Capture the cell that displays the provided text and extract its (x, y) central coordinate. 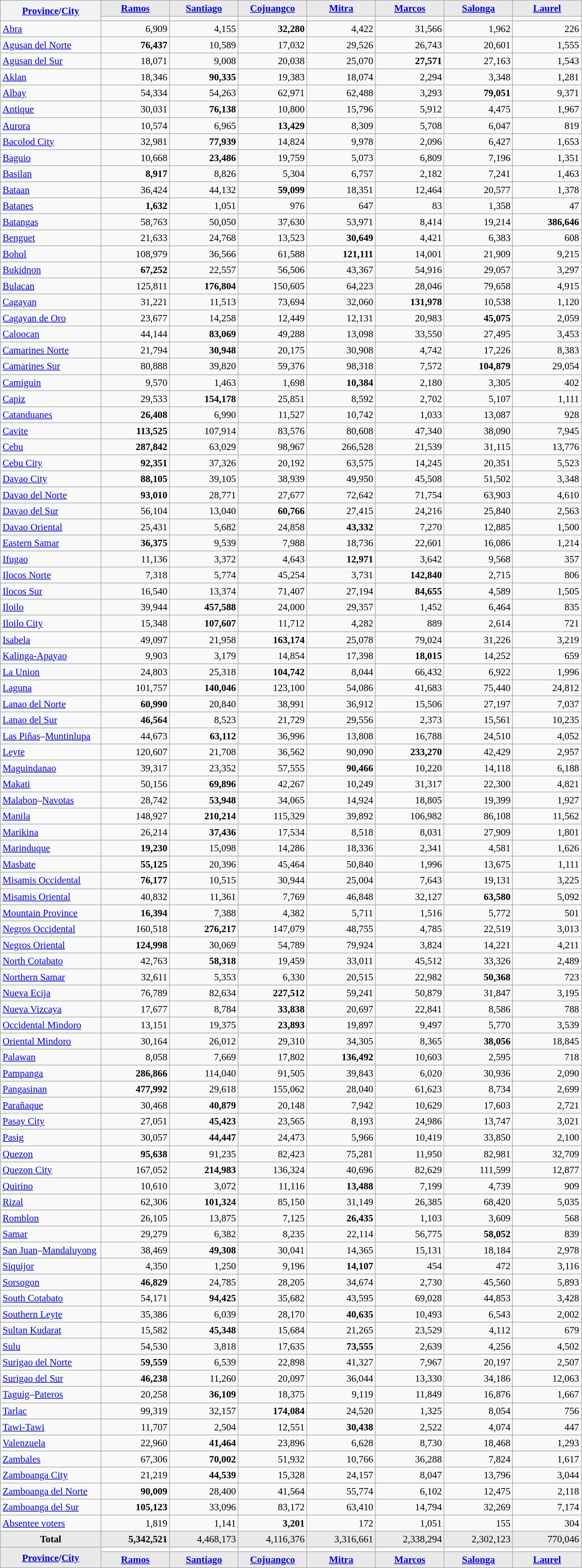
86,108 (479, 816)
24,510 (479, 736)
19,399 (479, 800)
4,589 (479, 591)
45,075 (479, 318)
7,945 (547, 431)
21,708 (204, 752)
2,507 (547, 1362)
25,318 (204, 672)
3,293 (410, 94)
33,838 (273, 1009)
12,464 (410, 190)
Las Piñas–Muntinlupa (51, 736)
3,539 (547, 1025)
84,655 (410, 591)
5,523 (547, 463)
9,215 (547, 254)
104,879 (479, 367)
233,270 (410, 752)
1,632 (135, 206)
101,324 (204, 1202)
31,566 (410, 29)
Davao City (51, 479)
12,877 (547, 1170)
69,896 (204, 784)
Zamboanga City (51, 1475)
Zamboanga del Norte (51, 1491)
1,626 (547, 848)
44,132 (204, 190)
2,715 (479, 575)
3,179 (204, 656)
111,599 (479, 1170)
South Cotabato (51, 1298)
40,879 (204, 1106)
63,903 (479, 495)
2,100 (547, 1138)
30,031 (135, 109)
7,388 (204, 913)
10,610 (135, 1186)
30,069 (204, 945)
Nueva Ecija (51, 993)
69,028 (410, 1298)
163,174 (273, 640)
28,205 (273, 1282)
54,789 (273, 945)
Bohol (51, 254)
59,099 (273, 190)
13,523 (273, 238)
Negros Oriental (51, 945)
18,074 (341, 77)
12,971 (341, 559)
Pasig (51, 1138)
Antique (51, 109)
26,385 (410, 1202)
501 (547, 913)
1,293 (547, 1443)
54,334 (135, 94)
7,270 (410, 527)
Quirino (51, 1186)
88,105 (135, 479)
30,438 (341, 1427)
3,824 (410, 945)
55,125 (135, 865)
7,125 (273, 1218)
76,437 (135, 45)
19,375 (204, 1025)
91,235 (204, 1154)
6,628 (341, 1443)
31,317 (410, 784)
Cebu (51, 447)
9,371 (547, 94)
5,092 (547, 897)
19,897 (341, 1025)
928 (547, 415)
68,420 (479, 1202)
756 (547, 1411)
82,981 (479, 1154)
3,225 (547, 881)
76,789 (135, 993)
20,258 (135, 1395)
718 (547, 1057)
11,116 (273, 1186)
6,909 (135, 29)
6,102 (410, 1491)
447 (547, 1427)
Valenzuela (51, 1443)
13,488 (341, 1186)
7,967 (410, 1362)
75,440 (479, 688)
54,086 (341, 688)
47,340 (410, 431)
5,772 (479, 913)
55,774 (341, 1491)
155,062 (273, 1089)
11,950 (410, 1154)
39,892 (341, 816)
304 (547, 1523)
9,539 (204, 543)
3,021 (547, 1122)
36,562 (273, 752)
23,352 (204, 768)
Abra (51, 29)
Misamis Oriental (51, 897)
4,502 (547, 1347)
9,570 (135, 382)
25,004 (341, 881)
1,617 (547, 1459)
7,174 (547, 1507)
20,038 (273, 61)
23,677 (135, 318)
28,742 (135, 800)
4,821 (547, 784)
20,515 (341, 977)
6,047 (479, 126)
27,677 (273, 495)
568 (547, 1218)
43,367 (341, 270)
53,971 (341, 222)
2,614 (479, 624)
54,916 (410, 270)
9,119 (341, 1395)
1,653 (547, 141)
35,386 (135, 1315)
Surigao del Norte (51, 1362)
82,634 (204, 993)
Benguet (51, 238)
14,924 (341, 800)
14,258 (204, 318)
32,709 (547, 1154)
Ilocos Norte (51, 575)
11,527 (273, 415)
56,775 (410, 1234)
13,040 (204, 511)
2,730 (410, 1282)
Agusan del Norte (51, 45)
Cebu City (51, 463)
45,254 (273, 575)
Camarines Sur (51, 367)
10,589 (204, 45)
909 (547, 1186)
226 (547, 29)
4,116,376 (273, 1539)
Lanao del Norte (51, 704)
32,060 (341, 302)
49,950 (341, 479)
4,742 (410, 350)
15,098 (204, 848)
28,170 (273, 1315)
59,376 (273, 367)
454 (410, 1266)
Mountain Province (51, 913)
21,794 (135, 350)
32,280 (273, 29)
131,978 (410, 302)
210,214 (204, 816)
214,983 (204, 1170)
56,104 (135, 511)
124,998 (135, 945)
98,318 (341, 367)
10,384 (341, 382)
18,015 (410, 656)
3,305 (479, 382)
108,979 (135, 254)
113,525 (135, 431)
11,712 (273, 624)
98,967 (273, 447)
123,100 (273, 688)
44,447 (204, 1138)
4,475 (479, 109)
15,684 (273, 1330)
835 (547, 607)
24,157 (341, 1475)
Samar (51, 1234)
172 (341, 1523)
5,682 (204, 527)
23,486 (204, 158)
2,118 (547, 1491)
57,555 (273, 768)
46,848 (341, 897)
5,893 (547, 1282)
36,109 (204, 1395)
4,256 (479, 1347)
14,107 (341, 1266)
16,086 (479, 543)
22,841 (410, 1009)
107,914 (204, 431)
11,562 (547, 816)
32,269 (479, 1507)
24,216 (410, 511)
7,037 (547, 704)
15,796 (341, 109)
16,394 (135, 913)
18,375 (273, 1395)
1,351 (547, 158)
6,188 (547, 768)
24,000 (273, 607)
18,346 (135, 77)
Zamboanga del Sur (51, 1507)
29,279 (135, 1234)
51,932 (273, 1459)
37,436 (204, 833)
58,318 (204, 961)
8,054 (479, 1411)
Capiz (51, 399)
7,988 (273, 543)
10,249 (341, 784)
8,518 (341, 833)
45,423 (204, 1122)
15,582 (135, 1330)
8,592 (341, 399)
Rizal (51, 1202)
26,012 (204, 1041)
457,588 (204, 607)
28,771 (204, 495)
8,235 (273, 1234)
45,512 (410, 961)
Quezon City (51, 1170)
4,915 (547, 286)
30,041 (273, 1250)
29,618 (204, 1089)
50,879 (410, 993)
24,812 (547, 688)
14,794 (410, 1507)
8,365 (410, 1041)
Pampanga (51, 1074)
40,696 (341, 1170)
31,149 (341, 1202)
4,421 (410, 238)
21,265 (341, 1330)
8,826 (204, 174)
28,400 (204, 1491)
15,348 (135, 624)
1,801 (547, 833)
6,330 (273, 977)
27,571 (410, 61)
29,556 (341, 720)
39,843 (341, 1074)
176,804 (204, 286)
Cavite (51, 431)
142,840 (410, 575)
679 (547, 1330)
4,350 (135, 1266)
29,526 (341, 45)
5,708 (410, 126)
7,241 (479, 174)
45,560 (479, 1282)
9,903 (135, 656)
18,845 (547, 1041)
54,263 (204, 94)
1,967 (547, 109)
30,948 (204, 350)
40,832 (135, 897)
30,649 (341, 238)
8,414 (410, 222)
61,588 (273, 254)
13,087 (479, 415)
1,214 (547, 543)
24,473 (273, 1138)
Maguindanao (51, 768)
22,114 (341, 1234)
8,058 (135, 1057)
59,559 (135, 1362)
1,033 (410, 415)
13,747 (479, 1122)
37,630 (273, 222)
136,492 (341, 1057)
287,842 (135, 447)
8,586 (479, 1009)
Palawan (51, 1057)
32,611 (135, 977)
105,123 (135, 1507)
7,643 (410, 881)
30,057 (135, 1138)
819 (547, 126)
24,785 (204, 1282)
La Union (51, 672)
9,008 (204, 61)
67,252 (135, 270)
92,351 (135, 463)
Northern Samar (51, 977)
27,415 (341, 511)
12,131 (341, 318)
33,326 (479, 961)
2,090 (547, 1074)
10,515 (204, 881)
114,040 (204, 1074)
Agusan del Sur (51, 61)
63,580 (479, 897)
1,358 (479, 206)
Isabela (51, 640)
4,785 (410, 929)
Cagayan (51, 302)
7,196 (479, 158)
32,157 (204, 1411)
11,136 (135, 559)
1,120 (547, 302)
14,365 (341, 1250)
9,196 (273, 1266)
839 (547, 1234)
5,912 (410, 109)
14,252 (479, 656)
976 (273, 206)
24,986 (410, 1122)
1,250 (204, 1266)
Negros Occidental (51, 929)
4,074 (479, 1427)
19,759 (273, 158)
5,342,521 (135, 1539)
Total (51, 1539)
5,774 (204, 575)
Nueva Vizcaya (51, 1009)
31,226 (479, 640)
62,971 (273, 94)
67,306 (135, 1459)
29,057 (479, 270)
44,144 (135, 334)
5,711 (341, 913)
28,046 (410, 286)
22,519 (479, 929)
73,694 (273, 302)
18,468 (479, 1443)
472 (479, 1266)
79,024 (410, 640)
14,245 (410, 463)
90,090 (341, 752)
2,699 (547, 1089)
1,543 (547, 61)
20,983 (410, 318)
38,469 (135, 1250)
14,286 (273, 848)
1,555 (547, 45)
7,824 (479, 1459)
Pangasinan (51, 1089)
62,488 (341, 94)
17,534 (273, 833)
13,675 (479, 865)
23,529 (410, 1330)
10,220 (410, 768)
14,824 (273, 141)
58,052 (479, 1234)
Oriental Mindoro (51, 1041)
1,962 (479, 29)
Camarines Norte (51, 350)
30,164 (135, 1041)
Ifugao (51, 559)
33,850 (479, 1138)
26,743 (410, 45)
54,530 (135, 1347)
15,561 (479, 720)
1,141 (204, 1523)
94,425 (204, 1298)
Eastern Samar (51, 543)
3,013 (547, 929)
2,721 (547, 1106)
41,564 (273, 1491)
4,382 (273, 913)
6,382 (204, 1234)
4,468,173 (204, 1539)
70,002 (204, 1459)
Absentee voters (51, 1523)
2,978 (547, 1250)
12,885 (479, 527)
26,105 (135, 1218)
9,978 (341, 141)
Caloocan (51, 334)
13,796 (479, 1475)
160,518 (135, 929)
Sorsogon (51, 1282)
3,044 (547, 1475)
51,502 (479, 479)
11,513 (204, 302)
41,464 (204, 1443)
1,819 (135, 1523)
140,046 (204, 688)
Misamis Occidental (51, 881)
44,673 (135, 736)
155 (479, 1523)
49,288 (273, 334)
770,046 (547, 1539)
5,073 (341, 158)
71,754 (410, 495)
82,423 (273, 1154)
11,707 (135, 1427)
25,070 (341, 61)
18,071 (135, 61)
10,629 (410, 1106)
2,341 (410, 848)
Tawi-Tawi (51, 1427)
Bulacan (51, 286)
2,294 (410, 77)
25,840 (479, 511)
58,763 (135, 222)
227,512 (273, 993)
31,221 (135, 302)
27,051 (135, 1122)
63,112 (204, 736)
20,577 (479, 190)
Iloilo (51, 607)
75,281 (341, 1154)
136,324 (273, 1170)
1,927 (547, 800)
17,677 (135, 1009)
9,497 (410, 1025)
15,131 (410, 1250)
7,669 (204, 1057)
21,909 (479, 254)
44,539 (204, 1475)
26,435 (341, 1218)
18,805 (410, 800)
46,238 (135, 1379)
4,643 (273, 559)
3,642 (410, 559)
83,172 (273, 1507)
266,528 (341, 447)
Manila (51, 816)
10,668 (135, 158)
31,115 (479, 447)
32,981 (135, 141)
19,230 (135, 848)
2,957 (547, 752)
13,374 (204, 591)
90,009 (135, 1491)
6,543 (479, 1315)
8,734 (479, 1089)
37,326 (204, 463)
7,942 (341, 1106)
79,658 (479, 286)
5,770 (479, 1025)
104,742 (273, 672)
25,431 (135, 527)
49,308 (204, 1250)
13,151 (135, 1025)
22,601 (410, 543)
50,156 (135, 784)
14,118 (479, 768)
13,776 (547, 447)
95,638 (135, 1154)
63,575 (341, 463)
Quezon (51, 1154)
18,736 (341, 543)
56,506 (273, 270)
34,186 (479, 1379)
477,992 (135, 1089)
Zambales (51, 1459)
Malabon–Navotas (51, 800)
3,731 (341, 575)
Bukidnon (51, 270)
3,609 (479, 1218)
148,927 (135, 816)
20,175 (273, 350)
647 (341, 206)
22,960 (135, 1443)
2,563 (547, 511)
66,432 (410, 672)
Camiguin (51, 382)
60,766 (273, 511)
41,683 (410, 688)
889 (410, 624)
77,939 (204, 141)
723 (547, 977)
121,111 (341, 254)
150,605 (273, 286)
3,372 (204, 559)
36,566 (204, 254)
19,459 (273, 961)
10,419 (410, 1138)
Davao del Norte (51, 495)
26,214 (135, 833)
Bataan (51, 190)
63,029 (204, 447)
35,682 (273, 1298)
71,407 (273, 591)
2,373 (410, 720)
76,177 (135, 881)
39,105 (204, 479)
1,516 (410, 913)
23,896 (273, 1443)
659 (547, 656)
1,505 (547, 591)
4,739 (479, 1186)
42,267 (273, 784)
3,116 (547, 1266)
Sultan Kudarat (51, 1330)
1,281 (547, 77)
3,428 (547, 1298)
Albay (51, 94)
10,603 (410, 1057)
36,044 (341, 1379)
Baguio (51, 158)
21,958 (204, 640)
Surigao del Sur (51, 1379)
1,667 (547, 1395)
27,909 (479, 833)
39,944 (135, 607)
286,866 (135, 1074)
18,184 (479, 1250)
33,096 (204, 1507)
2,504 (204, 1427)
18,336 (341, 848)
29,533 (135, 399)
21,633 (135, 238)
19,131 (479, 881)
42,763 (135, 961)
4,052 (547, 736)
20,840 (204, 704)
9,568 (479, 559)
91,505 (273, 1074)
30,944 (273, 881)
386,646 (547, 222)
608 (547, 238)
8,193 (341, 1122)
14,854 (273, 656)
50,050 (204, 222)
36,996 (273, 736)
Leyte (51, 752)
4,581 (479, 848)
15,328 (273, 1475)
83,576 (273, 431)
20,192 (273, 463)
1,452 (410, 607)
Cagayan de Oro (51, 318)
54,171 (135, 1298)
174,084 (273, 1411)
13,875 (204, 1218)
15,506 (410, 704)
6,383 (479, 238)
80,608 (341, 431)
21,219 (135, 1475)
2,702 (410, 399)
2,096 (410, 141)
7,318 (135, 575)
53,948 (204, 800)
4,155 (204, 29)
16,876 (479, 1395)
22,898 (273, 1362)
Batangas (51, 222)
Sulu (51, 1347)
3,219 (547, 640)
34,305 (341, 1041)
13,429 (273, 126)
50,840 (341, 865)
29,310 (273, 1041)
Marikina (51, 833)
8,309 (341, 126)
120,607 (135, 752)
29,357 (341, 607)
20,097 (273, 1379)
30,908 (341, 350)
27,197 (479, 704)
45,464 (273, 865)
6,809 (410, 158)
90,466 (341, 768)
5,107 (479, 399)
24,803 (135, 672)
10,574 (135, 126)
5,966 (341, 1138)
14,001 (410, 254)
7,769 (273, 897)
2,182 (410, 174)
1,500 (547, 527)
10,766 (341, 1459)
27,163 (479, 61)
83,069 (204, 334)
8,031 (410, 833)
6,020 (410, 1074)
10,742 (341, 415)
3,818 (204, 1347)
27,495 (479, 334)
12,475 (479, 1491)
4,211 (547, 945)
60,990 (135, 704)
19,214 (479, 222)
7,572 (410, 367)
24,858 (273, 527)
61,623 (410, 1089)
Davao Oriental (51, 527)
Ilocos Sur (51, 591)
99,319 (135, 1411)
21,539 (410, 447)
22,982 (410, 977)
7,199 (410, 1186)
Makati (51, 784)
125,811 (135, 286)
49,097 (135, 640)
Aklan (51, 77)
3,201 (273, 1523)
36,912 (341, 704)
17,226 (479, 350)
30,936 (479, 1074)
10,538 (479, 302)
North Cotabato (51, 961)
8,383 (547, 350)
5,035 (547, 1202)
14,221 (479, 945)
167,052 (135, 1170)
3,297 (547, 270)
Kalinga-Apayao (51, 656)
2,338,294 (410, 1539)
24,520 (341, 1411)
45,508 (410, 479)
4,282 (341, 624)
402 (547, 382)
147,079 (273, 929)
3,316,661 (341, 1539)
Parañaque (51, 1106)
28,040 (341, 1089)
26,408 (135, 415)
33,011 (341, 961)
39,820 (204, 367)
31,847 (479, 993)
47 (547, 206)
11,361 (204, 897)
22,557 (204, 270)
6,965 (204, 126)
34,674 (341, 1282)
46,829 (135, 1282)
80,888 (135, 367)
83 (410, 206)
Basilan (51, 174)
2,639 (410, 1347)
788 (547, 1009)
6,757 (341, 174)
17,603 (479, 1106)
2,002 (547, 1315)
806 (547, 575)
107,607 (204, 624)
154,178 (204, 399)
27,194 (341, 591)
34,065 (273, 800)
29,054 (547, 367)
85,150 (273, 1202)
1,103 (410, 1218)
357 (547, 559)
4,610 (547, 495)
Taguig–Pateros (51, 1395)
Catanduanes (51, 415)
41,327 (341, 1362)
6,539 (204, 1362)
73,555 (341, 1347)
24,768 (204, 238)
3,195 (547, 993)
39,317 (135, 768)
Laguna (51, 688)
San Juan–Mandaluyong (51, 1250)
1,378 (547, 190)
8,523 (204, 720)
1,325 (410, 1411)
5,304 (273, 174)
64,223 (341, 286)
6,464 (479, 607)
Marinduque (51, 848)
20,197 (479, 1362)
43,595 (341, 1298)
45,348 (204, 1330)
13,808 (341, 736)
Davao del Sur (51, 511)
3,453 (547, 334)
16,788 (410, 736)
10,235 (547, 720)
25,851 (273, 399)
17,398 (341, 656)
79,051 (479, 94)
115,329 (273, 816)
3,072 (204, 1186)
8,784 (204, 1009)
21,729 (273, 720)
20,396 (204, 865)
93,010 (135, 495)
8,044 (341, 672)
79,924 (341, 945)
17,635 (273, 1347)
276,217 (204, 929)
4,112 (479, 1330)
20,601 (479, 45)
2,302,123 (479, 1539)
6,039 (204, 1315)
12,551 (273, 1427)
2,180 (410, 382)
Lanao del Sur (51, 720)
11,260 (204, 1379)
36,288 (410, 1459)
23,565 (273, 1122)
10,800 (273, 109)
36,375 (135, 543)
13,098 (341, 334)
90,335 (204, 77)
106,982 (410, 816)
43,332 (341, 527)
8,047 (410, 1475)
19,383 (273, 77)
12,449 (273, 318)
17,802 (273, 1057)
Southern Leyte (51, 1315)
Aurora (51, 126)
721 (547, 624)
4,422 (341, 29)
Siquijor (51, 1266)
2,595 (479, 1057)
22,300 (479, 784)
2,489 (547, 961)
6,922 (479, 672)
12,063 (547, 1379)
Batanes (51, 206)
11,849 (410, 1395)
8,917 (135, 174)
30,468 (135, 1106)
16,540 (135, 591)
2,522 (410, 1427)
Iloilo City (51, 624)
Masbate (51, 865)
Romblon (51, 1218)
20,148 (273, 1106)
59,241 (341, 993)
62,306 (135, 1202)
5,353 (204, 977)
8,730 (410, 1443)
17,032 (273, 45)
101,757 (135, 688)
2,059 (547, 318)
38,991 (273, 704)
20,351 (479, 463)
38,090 (479, 431)
23,893 (273, 1025)
40,635 (341, 1315)
Tarlac (51, 1411)
13,330 (410, 1379)
63,410 (341, 1507)
33,550 (410, 334)
6,990 (204, 415)
36,424 (135, 190)
50,368 (479, 977)
48,755 (341, 929)
1,698 (273, 382)
25,078 (341, 640)
32,127 (410, 897)
38,939 (273, 479)
46,564 (135, 720)
Occidental Mindoro (51, 1025)
6,427 (479, 141)
20,697 (341, 1009)
72,642 (341, 495)
42,429 (479, 752)
18,351 (341, 190)
76,138 (204, 109)
82,629 (410, 1170)
Pasay City (51, 1122)
38,056 (479, 1041)
Bacolod City (51, 141)
44,853 (479, 1298)
10,493 (410, 1315)
